Return [x, y] of the center of cell containing provided text 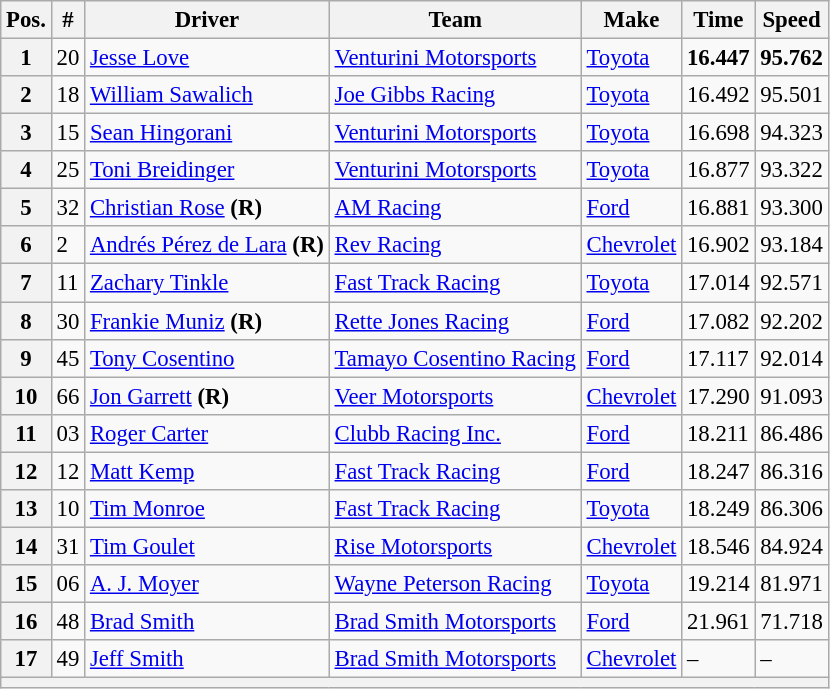
17.014 [718, 283]
Jon Garrett (R) [208, 396]
91.093 [792, 396]
93.184 [792, 245]
Andrés Pérez de Lara (R) [208, 245]
7 [26, 283]
Rette Jones Racing [455, 321]
81.971 [792, 584]
66 [68, 396]
8 [26, 321]
# [68, 20]
William Sawalich [208, 95]
Joe Gibbs Racing [455, 95]
Speed [792, 20]
9 [26, 358]
Sean Hingorani [208, 133]
86.316 [792, 471]
14 [26, 546]
18.211 [718, 433]
A. J. Moyer [208, 584]
31 [68, 546]
32 [68, 208]
93.300 [792, 208]
17.290 [718, 396]
17 [26, 659]
Tony Cosentino [208, 358]
5 [26, 208]
06 [68, 584]
18 [68, 95]
45 [68, 358]
16 [26, 621]
48 [68, 621]
1 [26, 58]
95.501 [792, 95]
Zachary Tinkle [208, 283]
16.902 [718, 245]
Frankie Muniz (R) [208, 321]
30 [68, 321]
92.202 [792, 321]
16.492 [718, 95]
20 [68, 58]
18.247 [718, 471]
21.961 [718, 621]
Time [718, 20]
16.881 [718, 208]
94.323 [792, 133]
Clubb Racing Inc. [455, 433]
17.117 [718, 358]
Toni Breidinger [208, 170]
Brad Smith [208, 621]
86.486 [792, 433]
Matt Kemp [208, 471]
Pos. [26, 20]
Driver [208, 20]
95.762 [792, 58]
49 [68, 659]
25 [68, 170]
18.249 [718, 509]
4 [26, 170]
Jesse Love [208, 58]
Roger Carter [208, 433]
Christian Rose (R) [208, 208]
13 [26, 509]
92.571 [792, 283]
16.447 [718, 58]
92.014 [792, 358]
AM Racing [455, 208]
Team [455, 20]
Wayne Peterson Racing [455, 584]
16.698 [718, 133]
Make [631, 20]
93.322 [792, 170]
Rise Motorsports [455, 546]
17.082 [718, 321]
Jeff Smith [208, 659]
Rev Racing [455, 245]
19.214 [718, 584]
Tim Monroe [208, 509]
3 [26, 133]
84.924 [792, 546]
86.306 [792, 509]
Veer Motorsports [455, 396]
Tamayo Cosentino Racing [455, 358]
03 [68, 433]
18.546 [718, 546]
6 [26, 245]
16.877 [718, 170]
71.718 [792, 621]
Tim Goulet [208, 546]
